For the text-containing cell, return its midpoint in (x, y) coordinate format. 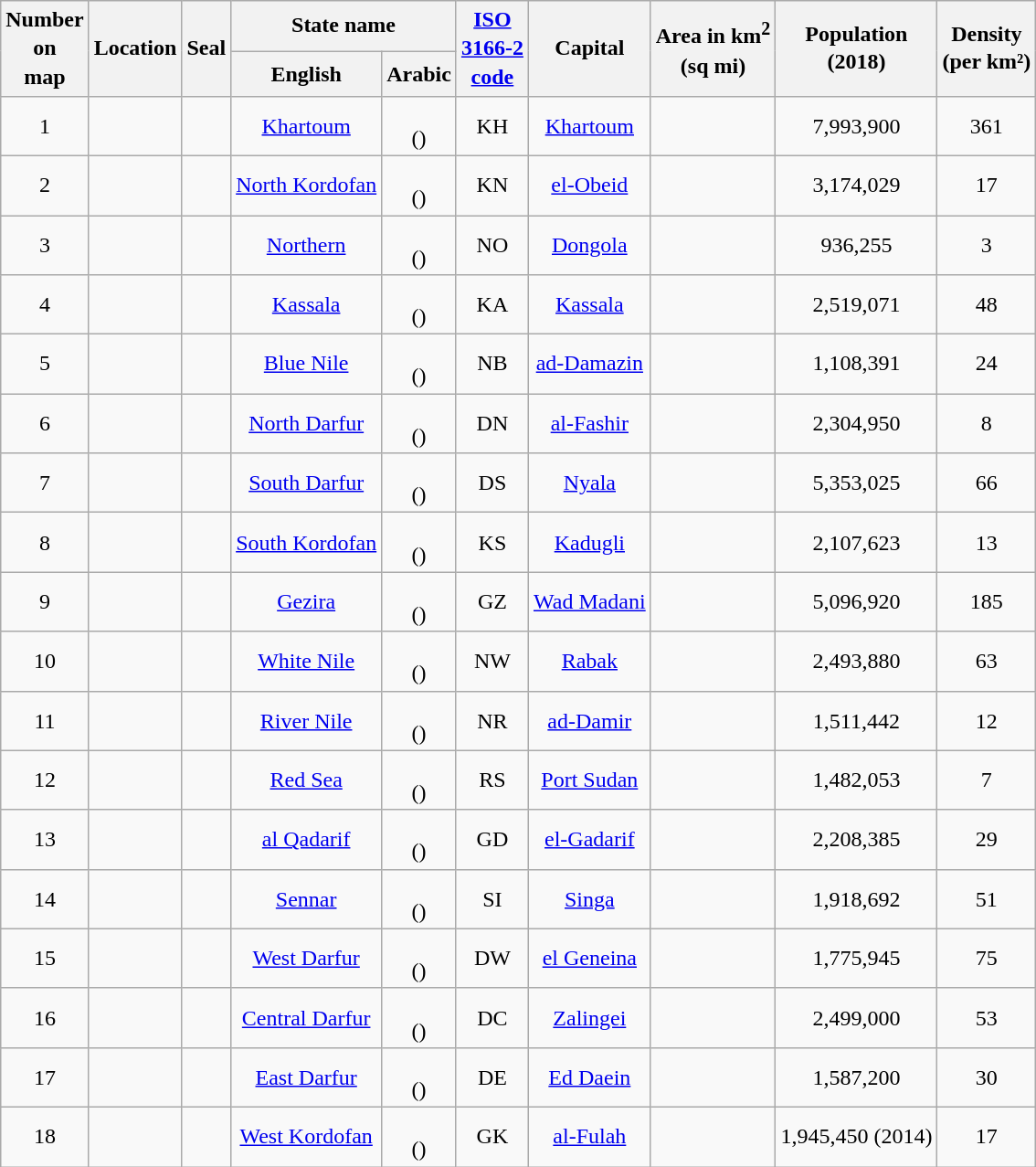
18 (45, 1137)
ISO3166-2code (492, 49)
West Darfur (307, 958)
15 (45, 958)
Dongola (589, 245)
al-Fulah (589, 1137)
14 (45, 899)
KH (492, 126)
2,107,623 (857, 543)
Arabic (419, 74)
1 (45, 126)
Rabak (589, 662)
5 (45, 364)
48 (987, 305)
Numberonmap (45, 49)
11 (45, 720)
West Kordofan (307, 1137)
936,255 (857, 245)
GD (492, 839)
DN (492, 424)
3,174,029 (857, 185)
South Darfur (307, 483)
el-Obeid (589, 185)
Nyala (589, 483)
KN (492, 185)
NO (492, 245)
NW (492, 662)
6 (45, 424)
Location (135, 49)
Port Sudan (589, 780)
Capital (589, 49)
1,918,692 (857, 899)
ad-Damazin (589, 364)
1,945,450 (2014) (857, 1137)
DC (492, 1018)
24 (987, 364)
29 (987, 839)
Sennar (307, 899)
1,587,200 (857, 1077)
Red Sea (307, 780)
South Kordofan (307, 543)
GZ (492, 601)
66 (987, 483)
Seal (206, 49)
Kadugli (589, 543)
KA (492, 305)
1,775,945 (857, 958)
1,482,053 (857, 780)
State name (344, 26)
NR (492, 720)
North Kordofan (307, 185)
7,993,900 (857, 126)
53 (987, 1018)
Density(per km²) (987, 49)
River Nile (307, 720)
DS (492, 483)
White Nile (307, 662)
KS (492, 543)
al-Fashir (589, 424)
English (307, 74)
2,208,385 (857, 839)
el-Gadarif (589, 839)
NB (492, 364)
2,304,950 (857, 424)
Central Darfur (307, 1018)
30 (987, 1077)
16 (45, 1018)
RS (492, 780)
1,108,391 (857, 364)
5,353,025 (857, 483)
2,499,000 (857, 1018)
361 (987, 126)
Blue Nile (307, 364)
51 (987, 899)
2,519,071 (857, 305)
75 (987, 958)
1,511,442 (857, 720)
North Darfur (307, 424)
10 (45, 662)
DW (492, 958)
185 (987, 601)
ad-Damir (589, 720)
al Qadarif (307, 839)
63 (987, 662)
Area in km2(sq mi) (713, 49)
Zalingei (589, 1018)
DE (492, 1077)
Population(2018) (857, 49)
5,096,920 (857, 601)
Wad Madani (589, 601)
GK (492, 1137)
Northern (307, 245)
Singa (589, 899)
el Geneina (589, 958)
2 (45, 185)
2,493,880 (857, 662)
9 (45, 601)
4 (45, 305)
Ed Daein (589, 1077)
East Darfur (307, 1077)
SI (492, 899)
Gezira (307, 601)
